From the cell containing the given text, extract its center point as [x, y] coordinate. 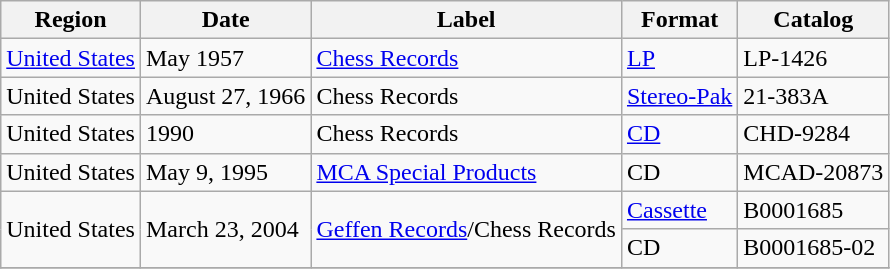
March 23, 2004 [225, 229]
1990 [225, 134]
Format [679, 20]
LP-1426 [814, 58]
Date [225, 20]
August 27, 1966 [225, 96]
MCAD-20873 [814, 172]
Label [466, 20]
LP [679, 58]
May 1957 [225, 58]
Region [71, 20]
Catalog [814, 20]
CHD-9284 [814, 134]
Cassette [679, 210]
Stereo-Pak [679, 96]
B0001685 [814, 210]
May 9, 1995 [225, 172]
MCA Special Products [466, 172]
Geffen Records/Chess Records [466, 229]
21-383A [814, 96]
B0001685-02 [814, 248]
